For the text-containing cell, return its midpoint in [x, y] coordinate format. 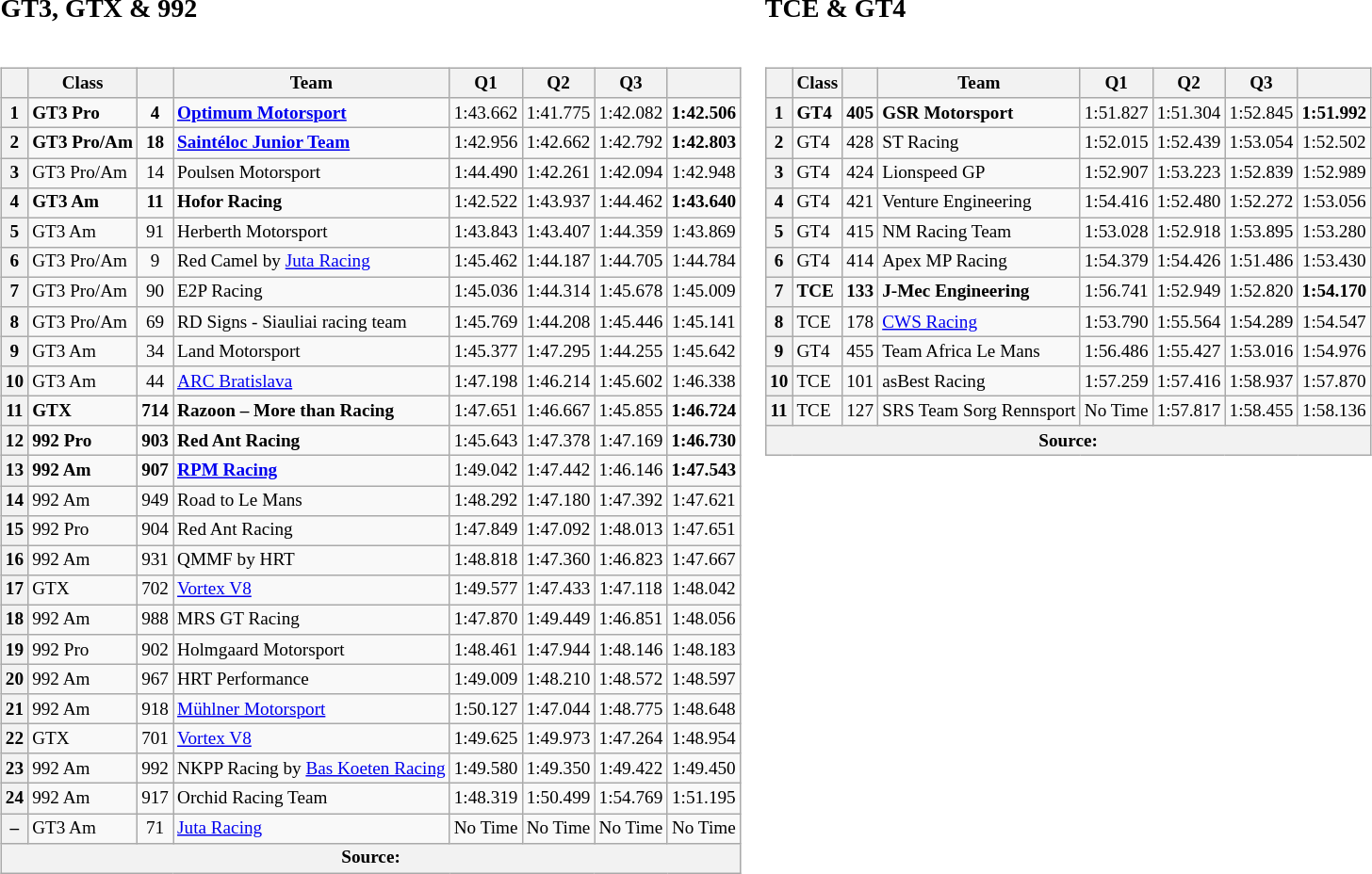
1:42.261 [558, 173]
1:53.223 [1189, 173]
1:45.643 [486, 441]
Razoon – More than Racing [312, 412]
1:44.208 [558, 322]
907 [155, 471]
702 [155, 590]
Mühlner Motorsport [312, 709]
1:49.042 [486, 471]
1:52.015 [1116, 143]
E2P Racing [312, 292]
34 [155, 351]
1:54.416 [1116, 202]
1:49.625 [486, 739]
24 [14, 799]
1:48.042 [704, 590]
1:44.784 [704, 262]
1:53.280 [1334, 233]
1:46.823 [631, 560]
1:45.678 [631, 292]
1:47.667 [704, 560]
1:48.648 [704, 709]
1:57.259 [1116, 381]
1:51.195 [704, 799]
1:45.036 [486, 292]
HRT Performance [312, 679]
Poulsen Motorsport [312, 173]
1:47.198 [486, 381]
1:46.338 [704, 381]
23 [14, 769]
1:58.937 [1261, 381]
90 [155, 292]
ST Racing [980, 143]
J-Mec Engineering [980, 292]
QMMF by HRT [312, 560]
992 [155, 769]
1:54.769 [631, 799]
1:47.870 [486, 620]
1:49.009 [486, 679]
1:54.289 [1261, 322]
1:55.564 [1189, 322]
1:49.973 [558, 739]
1:47.621 [704, 501]
1:50.127 [486, 709]
1:45.141 [704, 322]
1:47.433 [558, 590]
1:45.642 [704, 351]
1:52.989 [1334, 173]
1:48.775 [631, 709]
178 [860, 322]
967 [155, 679]
1:42.082 [631, 113]
1:57.817 [1189, 412]
1:54.426 [1189, 262]
1:48.319 [486, 799]
714 [155, 412]
1:53.016 [1261, 351]
405 [860, 113]
– [14, 829]
1:51.992 [1334, 113]
1:53.054 [1261, 143]
1:47.392 [631, 501]
1:52.907 [1116, 173]
91 [155, 233]
1:43.937 [558, 202]
1:48.597 [704, 679]
NKPP Racing by Bas Koeten Racing [312, 769]
1:46.667 [558, 412]
1:43.869 [704, 233]
1:48.292 [486, 501]
1:44.187 [558, 262]
NM Racing Team [980, 233]
Road to Le Mans [312, 501]
1:50.499 [558, 799]
1:48.461 [486, 650]
1:52.272 [1261, 202]
1:45.602 [631, 381]
1:46.730 [704, 441]
MRS GT Racing [312, 620]
1:44.705 [631, 262]
Red Camel by Juta Racing [312, 262]
20 [14, 679]
1:52.918 [1189, 233]
Venture Engineering [980, 202]
1:43.407 [558, 233]
1:46.146 [631, 471]
1:51.486 [1261, 262]
1:46.214 [558, 381]
16 [14, 560]
1:55.427 [1189, 351]
1:47.944 [558, 650]
1:48.056 [704, 620]
1:57.416 [1189, 381]
Land Motorsport [312, 351]
Holmgaard Motorsport [312, 650]
1:48.572 [631, 679]
Team Africa Le Mans [980, 351]
1:44.462 [631, 202]
Apex MP Racing [980, 262]
1:47.442 [558, 471]
ARC Bratislava [312, 381]
44 [155, 381]
1:49.350 [558, 769]
1:53.790 [1116, 322]
1:48.818 [486, 560]
1:42.803 [704, 143]
1:42.506 [704, 113]
1:45.377 [486, 351]
455 [860, 351]
1:46.724 [704, 412]
1:44.255 [631, 351]
1:49.450 [704, 769]
1:47.118 [631, 590]
1:49.422 [631, 769]
1:49.580 [486, 769]
1:53.028 [1116, 233]
133 [860, 292]
1:48.954 [704, 739]
1:43.640 [704, 202]
1:52.949 [1189, 292]
1:48.013 [631, 530]
1:57.870 [1334, 381]
asBest Racing [980, 381]
71 [155, 829]
1:52.820 [1261, 292]
1:45.009 [704, 292]
1:53.430 [1334, 262]
Saintéloc Junior Team [312, 143]
13 [14, 471]
1:49.449 [558, 620]
1:48.210 [558, 679]
1:56.741 [1116, 292]
1:42.948 [704, 173]
1:54.976 [1334, 351]
1:54.170 [1334, 292]
1:43.662 [486, 113]
1:51.827 [1116, 113]
902 [155, 650]
988 [155, 620]
1:45.462 [486, 262]
69 [155, 322]
1:42.792 [631, 143]
1:49.577 [486, 590]
1:52.845 [1261, 113]
12 [14, 441]
127 [860, 412]
931 [155, 560]
1:47.044 [558, 709]
1:47.295 [558, 351]
Optimum Motorsport [312, 113]
1:58.455 [1261, 412]
1:42.094 [631, 173]
SRS Team Sorg Rennsport [980, 412]
21 [14, 709]
949 [155, 501]
Herberth Motorsport [312, 233]
101 [860, 381]
904 [155, 530]
1:43.843 [486, 233]
1:42.956 [486, 143]
1:56.486 [1116, 351]
GT3 Pro [83, 113]
1:45.855 [631, 412]
Juta Racing [312, 829]
Orchid Racing Team [312, 799]
22 [14, 739]
1:52.439 [1189, 143]
Lionspeed GP [980, 173]
1:47.360 [558, 560]
1:47.169 [631, 441]
701 [155, 739]
15 [14, 530]
1:44.314 [558, 292]
RPM Racing [312, 471]
19 [14, 650]
1:47.264 [631, 739]
Hofor Racing [312, 202]
918 [155, 709]
414 [860, 262]
1:52.502 [1334, 143]
1:53.895 [1261, 233]
1:48.146 [631, 650]
1:44.359 [631, 233]
1:47.378 [558, 441]
428 [860, 143]
1:54.547 [1334, 322]
1:52.480 [1189, 202]
1:52.839 [1261, 173]
917 [155, 799]
1:42.522 [486, 202]
CWS Racing [980, 322]
421 [860, 202]
17 [14, 590]
1:42.662 [558, 143]
1:47.543 [704, 471]
1:41.775 [558, 113]
1:47.092 [558, 530]
1:48.183 [704, 650]
RD Signs - Siauliai racing team [312, 322]
1:47.180 [558, 501]
1:46.851 [631, 620]
1:45.446 [631, 322]
1:44.490 [486, 173]
903 [155, 441]
1:58.136 [1334, 412]
1:47.849 [486, 530]
415 [860, 233]
GSR Motorsport [980, 113]
1:54.379 [1116, 262]
1:45.769 [486, 322]
1:53.056 [1334, 202]
424 [860, 173]
1:51.304 [1189, 113]
